Detect which cell encompasses the target text, then output its [x, y] center coordinate. 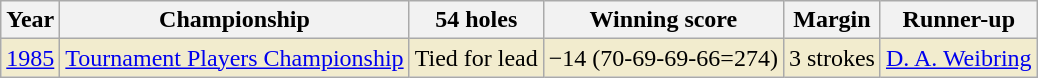
1985 [30, 58]
54 holes [476, 20]
Tied for lead [476, 58]
Tournament Players Championship [234, 58]
Winning score [663, 20]
Margin [832, 20]
Championship [234, 20]
Year [30, 20]
3 strokes [832, 58]
D. A. Weibring [958, 58]
Runner-up [958, 20]
−14 (70-69-69-66=274) [663, 58]
